For the text-containing cell, return its midpoint in (x, y) coordinate format. 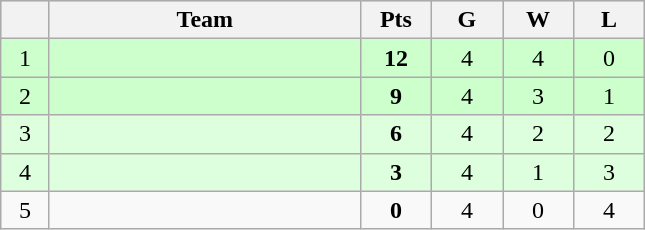
6 (396, 134)
G (466, 20)
12 (396, 58)
Pts (396, 20)
L (610, 20)
Team (204, 20)
W (538, 20)
9 (396, 96)
5 (26, 210)
